Output the (X, Y) coordinate of the center of the cell containing the given text.  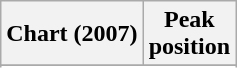
Peakposition (189, 34)
Chart (2007) (72, 34)
